For the text-containing cell, return its midpoint in (X, Y) coordinate format. 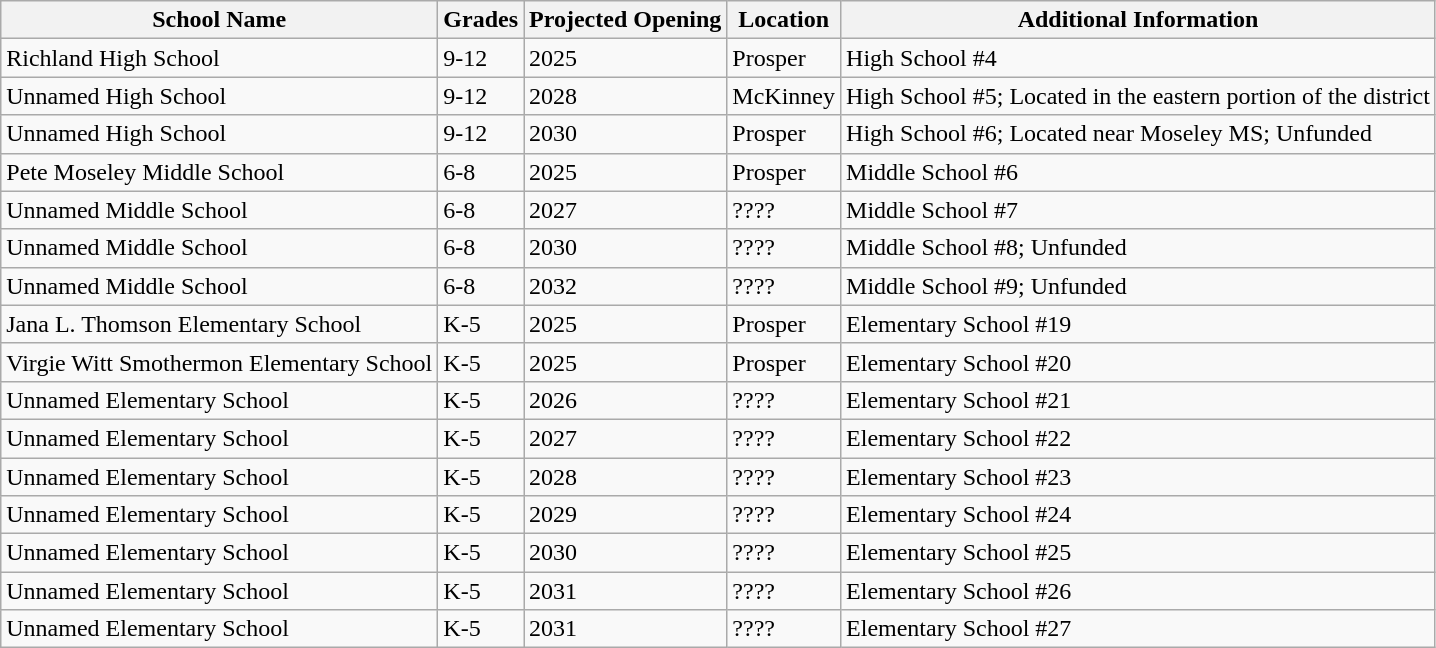
School Name (220, 20)
2032 (626, 286)
Middle School #6 (1138, 172)
McKinney (784, 96)
Projected Opening (626, 20)
2026 (626, 400)
Elementary School #24 (1138, 515)
Elementary School #21 (1138, 400)
Richland High School (220, 58)
2029 (626, 515)
Middle School #9; Unfunded (1138, 286)
Elementary School #26 (1138, 591)
High School #4 (1138, 58)
Elementary School #23 (1138, 477)
High School #5; Located in the eastern portion of the district (1138, 96)
Virgie Witt Smothermon Elementary School (220, 362)
Middle School #8; Unfunded (1138, 248)
Pete Moseley Middle School (220, 172)
Elementary School #19 (1138, 324)
Jana L. Thomson Elementary School (220, 324)
Middle School #7 (1138, 210)
Elementary School #20 (1138, 362)
Location (784, 20)
Additional Information (1138, 20)
Elementary School #22 (1138, 438)
Grades (481, 20)
Elementary School #25 (1138, 553)
Elementary School #27 (1138, 629)
High School #6; Located near Moseley MS; Unfunded (1138, 134)
